Capture the cell that displays the provided text and extract its [X, Y] central coordinate. 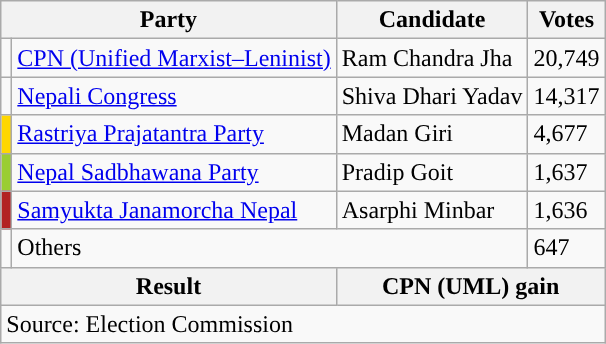
Result [168, 286]
Samyukta Janamorcha Nepal [174, 210]
Candidate [432, 20]
Madan Giri [432, 134]
Asarphi Minbar [432, 210]
Shiva Dhari Yadav [432, 96]
647 [566, 248]
Others [270, 248]
Votes [566, 20]
1,637 [566, 172]
Party [168, 20]
Rastriya Prajatantra Party [174, 134]
1,636 [566, 210]
CPN (UML) gain [470, 286]
Source: Election Commission [303, 324]
14,317 [566, 96]
Pradip Goit [432, 172]
4,677 [566, 134]
20,749 [566, 58]
Nepali Congress [174, 96]
Nepal Sadbhawana Party [174, 172]
CPN (Unified Marxist–Leninist) [174, 58]
Ram Chandra Jha [432, 58]
